From the cell containing the given text, extract its center point as (x, y) coordinate. 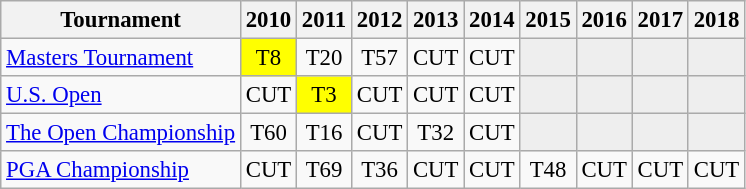
2015 (548, 20)
Tournament (121, 20)
U.S. Open (121, 95)
T57 (379, 58)
Masters Tournament (121, 58)
T3 (324, 95)
2014 (492, 20)
T69 (324, 170)
2012 (379, 20)
T20 (324, 58)
2010 (268, 20)
T48 (548, 170)
PGA Championship (121, 170)
2016 (604, 20)
2011 (324, 20)
2018 (716, 20)
T36 (379, 170)
T8 (268, 58)
The Open Championship (121, 133)
2013 (436, 20)
T16 (324, 133)
2017 (660, 20)
T60 (268, 133)
T32 (436, 133)
